Find where the given text appears and provide that cell's center as [X, Y] coordinate. 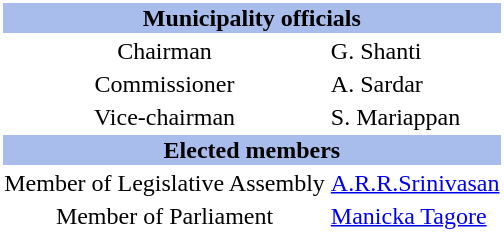
A.R.R.Srinivasan [415, 183]
Municipality officials [252, 18]
Commissioner [165, 84]
G. Shanti [415, 51]
A. Sardar [415, 84]
Vice-chairman [165, 117]
Member of Parliament [165, 216]
S. Mariappan [415, 117]
Chairman [165, 51]
Member of Legislative Assembly [165, 183]
Manicka Tagore [415, 216]
Elected members [252, 150]
